Return the (x, y) coordinate for the center point of the cell that contains the specified text.  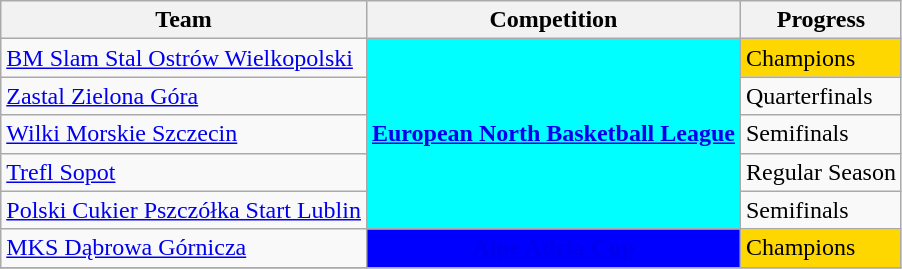
Alpe Adria Cup (553, 248)
Polski Cukier Pszczółka Start Lublin (184, 210)
Zastal Zielona Góra (184, 96)
Quarterfinals (820, 96)
Regular Season (820, 172)
Team (184, 20)
Progress (820, 20)
Competition (553, 20)
BM Slam Stal Ostrów Wielkopolski (184, 58)
Wilki Morskie Szczecin (184, 134)
Trefl Sopot (184, 172)
MKS Dąbrowa Górnicza (184, 248)
European North Basketball League (553, 134)
